Pinpoint the cell where the given text exists, returning its (X, Y) midpoint coordinate. 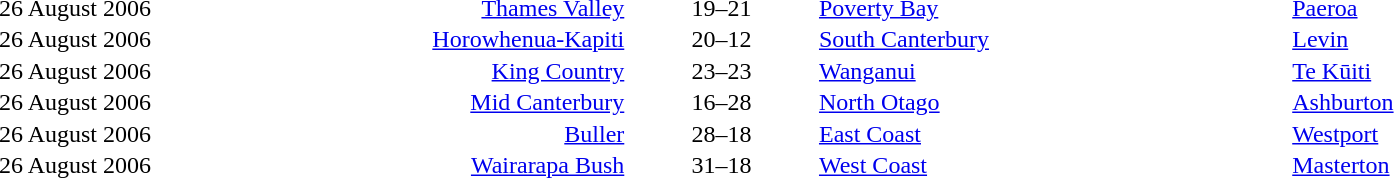
South Canterbury (1053, 39)
Horowhenua-Kapiti (390, 39)
23–23 (722, 71)
Wanganui (1053, 71)
North Otago (1053, 103)
East Coast (1053, 134)
Buller (390, 134)
King Country (390, 71)
16–28 (722, 103)
Mid Canterbury (390, 103)
20–12 (722, 39)
28–18 (722, 134)
